Find where the given text appears and provide that cell's center as (x, y) coordinate. 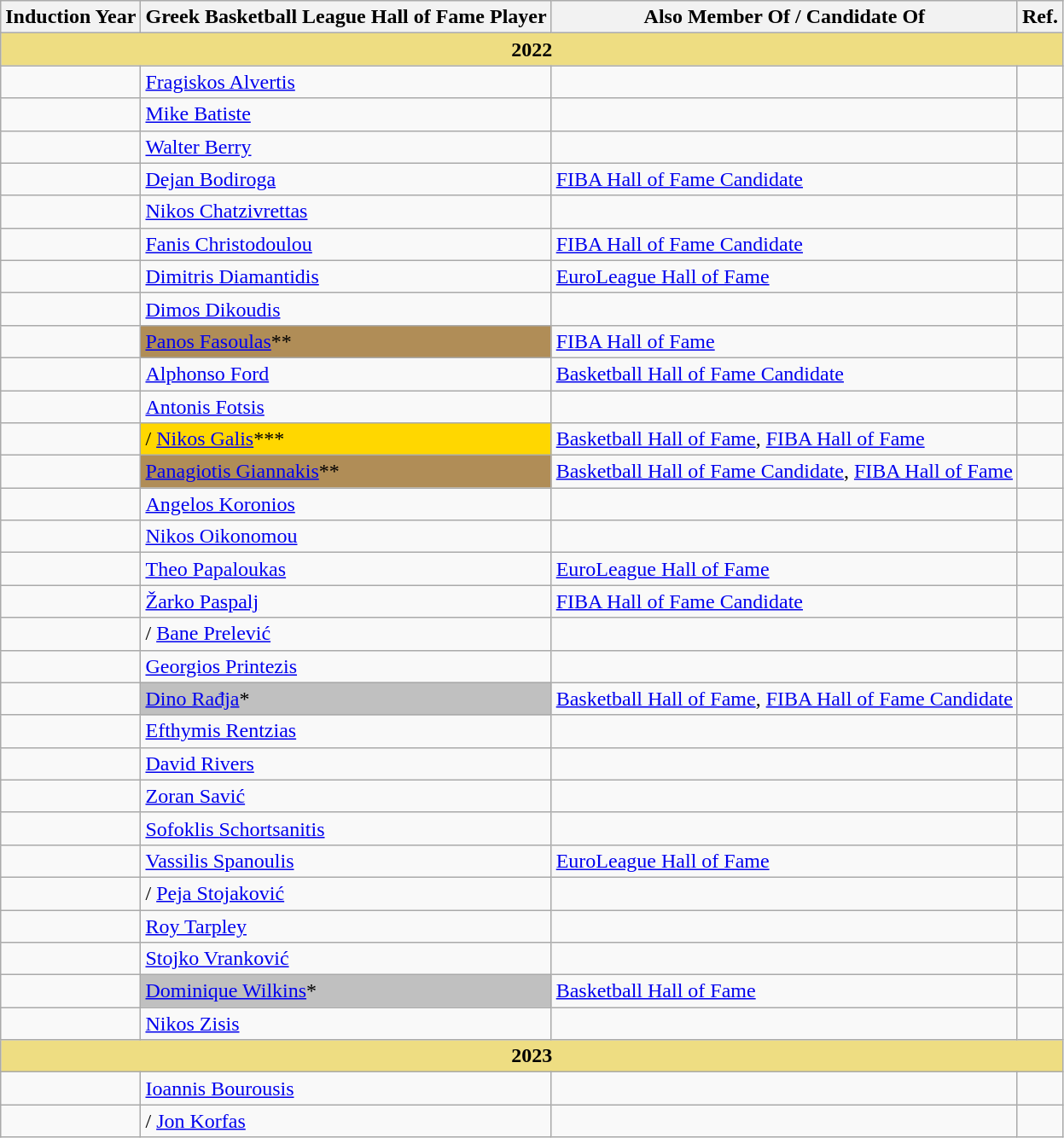
Panagiotis Giannakis** (346, 472)
Nikos Oikonomou (346, 537)
Ref. (1039, 17)
Basketball Hall of Fame (784, 991)
Fragiskos Alvertis (346, 82)
/ Bane Prelević (346, 634)
Zoran Savić (346, 796)
/ Peja Stojaković (346, 893)
Antonis Fotsis (346, 407)
Theo Papaloukas (346, 569)
Žarko Paspalj (346, 601)
Dejan Bodiroga (346, 179)
Basketball Hall of Fame, FIBA Hall of Fame (784, 439)
Dominique Wilkins* (346, 991)
Walter Berry (346, 147)
/ Jon Korfas (346, 1121)
Ioannis Bourousis (346, 1089)
Georgios Printezis (346, 666)
Dimos Dikoudis (346, 309)
Stojko Vranković (346, 959)
Sofoklis Schortsanitis (346, 828)
Basketball Hall of Fame, FIBA Hall of Fame Candidate (784, 699)
Dimitris Diamantidis (346, 276)
Mike Batiste (346, 114)
2023 (532, 1056)
Alphonso Ford (346, 374)
Panos Fasoulas** (346, 341)
FIBA Hall of Fame (784, 341)
/ Nikos Galis*** (346, 439)
Roy Tarpley (346, 926)
Dino Rađja* (346, 699)
Nikos Chatzivrettas (346, 212)
Also Member Of / Candidate Of (784, 17)
2022 (532, 49)
Basketball Hall of Fame Candidate, FIBA Hall of Fame (784, 472)
Induction Year (71, 17)
Efthymis Rentzias (346, 731)
Nikos Zisis (346, 1024)
Basketball Hall of Fame Candidate (784, 374)
Fanis Christodoulou (346, 244)
Angelos Koronios (346, 504)
Vassilis Spanoulis (346, 861)
David Rivers (346, 764)
Greek Basketball League Hall of Fame Player (346, 17)
